Return the (x, y) coordinate for the center point of the cell that contains the specified text.  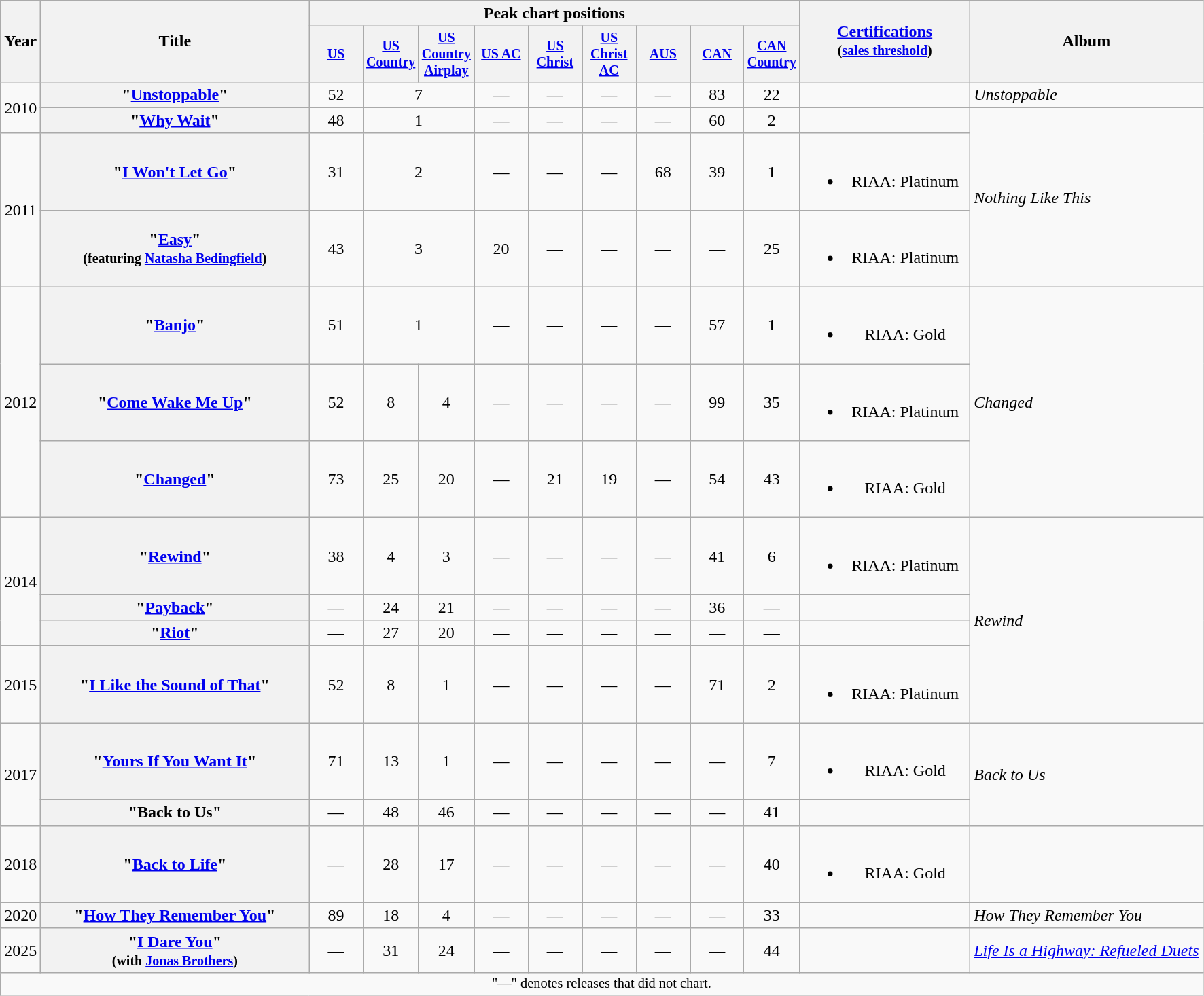
"Come Wake Me Up" (175, 402)
2014 (20, 582)
40 (772, 864)
57 (718, 326)
44 (772, 950)
Life Is a Highway: Refueled Duets (1086, 950)
2015 (20, 685)
Title (175, 41)
46 (446, 813)
28 (391, 864)
Album (1086, 41)
"Banjo" (175, 326)
CAN (718, 54)
"Back to Us" (175, 813)
CAN Country (772, 54)
AUS (663, 54)
Nothing Like This (1086, 197)
18 (391, 915)
2020 (20, 915)
"—" denotes releases that did not chart. (602, 984)
"Changed" (175, 480)
89 (336, 915)
"Payback" (175, 607)
33 (772, 915)
2012 (20, 402)
51 (336, 326)
54 (718, 480)
Unstoppable (1086, 94)
2025 (20, 950)
83 (718, 94)
US (336, 54)
"How They Remember You" (175, 915)
6 (772, 556)
Certifications(sales threshold) (885, 41)
Back to Us (1086, 775)
27 (391, 633)
US Christ (554, 54)
Rewind (1086, 620)
2010 (20, 107)
"Back to Life" (175, 864)
68 (663, 171)
US Country Airplay (446, 54)
"Yours If You Want It" (175, 761)
US Country (391, 54)
2018 (20, 864)
"Riot" (175, 633)
35 (772, 402)
"I Dare You"(with Jonas Brothers) (175, 950)
22 (772, 94)
US AC (501, 54)
Peak chart positions (554, 14)
13 (391, 761)
Year (20, 41)
How They Remember You (1086, 915)
19 (609, 480)
2011 (20, 210)
"Unstoppable" (175, 94)
US Christ AC (609, 54)
"I Like the Sound of That" (175, 685)
38 (336, 556)
39 (718, 171)
Changed (1086, 402)
2017 (20, 775)
36 (718, 607)
"Rewind" (175, 556)
17 (446, 864)
"Easy"(featuring Natasha Bedingfield) (175, 249)
99 (718, 402)
"I Won't Let Go" (175, 171)
73 (336, 480)
"Why Wait" (175, 120)
60 (718, 120)
